Return [x, y] of the center of cell containing provided text 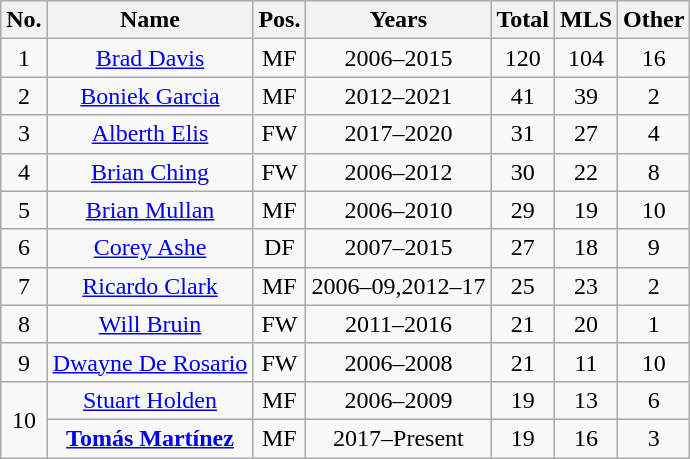
Brian Ching [150, 172]
2017–2020 [398, 134]
18 [586, 248]
13 [586, 400]
11 [586, 362]
7 [24, 286]
Dwayne De Rosario [150, 362]
31 [523, 134]
23 [586, 286]
2012–2021 [398, 96]
Total [523, 20]
MLS [586, 20]
20 [586, 324]
2007–2015 [398, 248]
2006–2009 [398, 400]
22 [586, 172]
DF [280, 248]
120 [523, 58]
No. [24, 20]
2006–09,2012–17 [398, 286]
25 [523, 286]
Alberth Elis [150, 134]
5 [24, 210]
2006–2010 [398, 210]
30 [523, 172]
2006–2012 [398, 172]
Brad Davis [150, 58]
39 [586, 96]
2017–Present [398, 438]
Stuart Holden [150, 400]
Boniek Garcia [150, 96]
Tomás Martínez [150, 438]
104 [586, 58]
2006–2015 [398, 58]
Will Bruin [150, 324]
Brian Mullan [150, 210]
Ricardo Clark [150, 286]
Corey Ashe [150, 248]
2011–2016 [398, 324]
Years [398, 20]
41 [523, 96]
Other [654, 20]
29 [523, 210]
Name [150, 20]
Pos. [280, 20]
2006–2008 [398, 362]
